Output the [X, Y] coordinate of the center of the cell containing the given text.  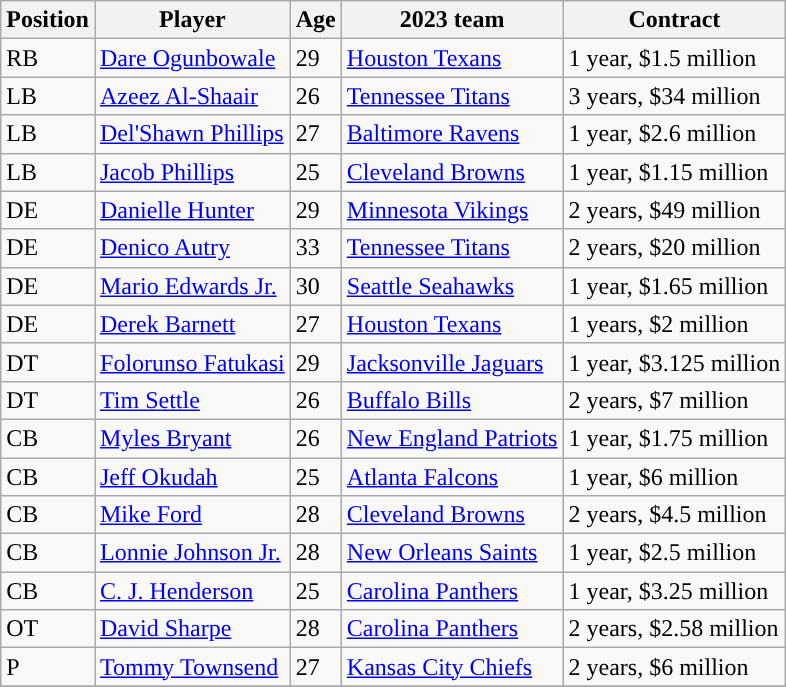
1 year, $3.125 million [674, 362]
Folorunso Fatukasi [192, 362]
RB [48, 58]
1 year, $2.6 million [674, 134]
Player [192, 20]
Jeff Okudah [192, 477]
1 year, $2.5 million [674, 553]
Denico Autry [192, 248]
Contract [674, 20]
Mike Ford [192, 515]
1 year, $3.25 million [674, 591]
1 year, $1.5 million [674, 58]
2 years, $4.5 million [674, 515]
New Orleans Saints [452, 553]
Atlanta Falcons [452, 477]
3 years, $34 million [674, 96]
Myles Bryant [192, 438]
2023 team [452, 20]
2 years, $7 million [674, 400]
Azeez Al-Shaair [192, 96]
Lonnie Johnson Jr. [192, 553]
Mario Edwards Jr. [192, 286]
1 year, $1.15 million [674, 172]
Position [48, 20]
Tim Settle [192, 400]
Derek Barnett [192, 324]
Kansas City Chiefs [452, 667]
2 years, $2.58 million [674, 629]
Seattle Seahawks [452, 286]
New England Patriots [452, 438]
Minnesota Vikings [452, 210]
Buffalo Bills [452, 400]
C. J. Henderson [192, 591]
Jacksonville Jaguars [452, 362]
Del'Shawn Phillips [192, 134]
Tommy Townsend [192, 667]
1 year, $6 million [674, 477]
Dare Ogunbowale [192, 58]
30 [316, 286]
Danielle Hunter [192, 210]
P [48, 667]
Baltimore Ravens [452, 134]
2 years, $49 million [674, 210]
1 years, $2 million [674, 324]
2 years, $20 million [674, 248]
33 [316, 248]
1 year, $1.75 million [674, 438]
2 years, $6 million [674, 667]
David Sharpe [192, 629]
OT [48, 629]
Jacob Phillips [192, 172]
Age [316, 20]
1 year, $1.65 million [674, 286]
